For the text-containing cell, return its midpoint in (x, y) coordinate format. 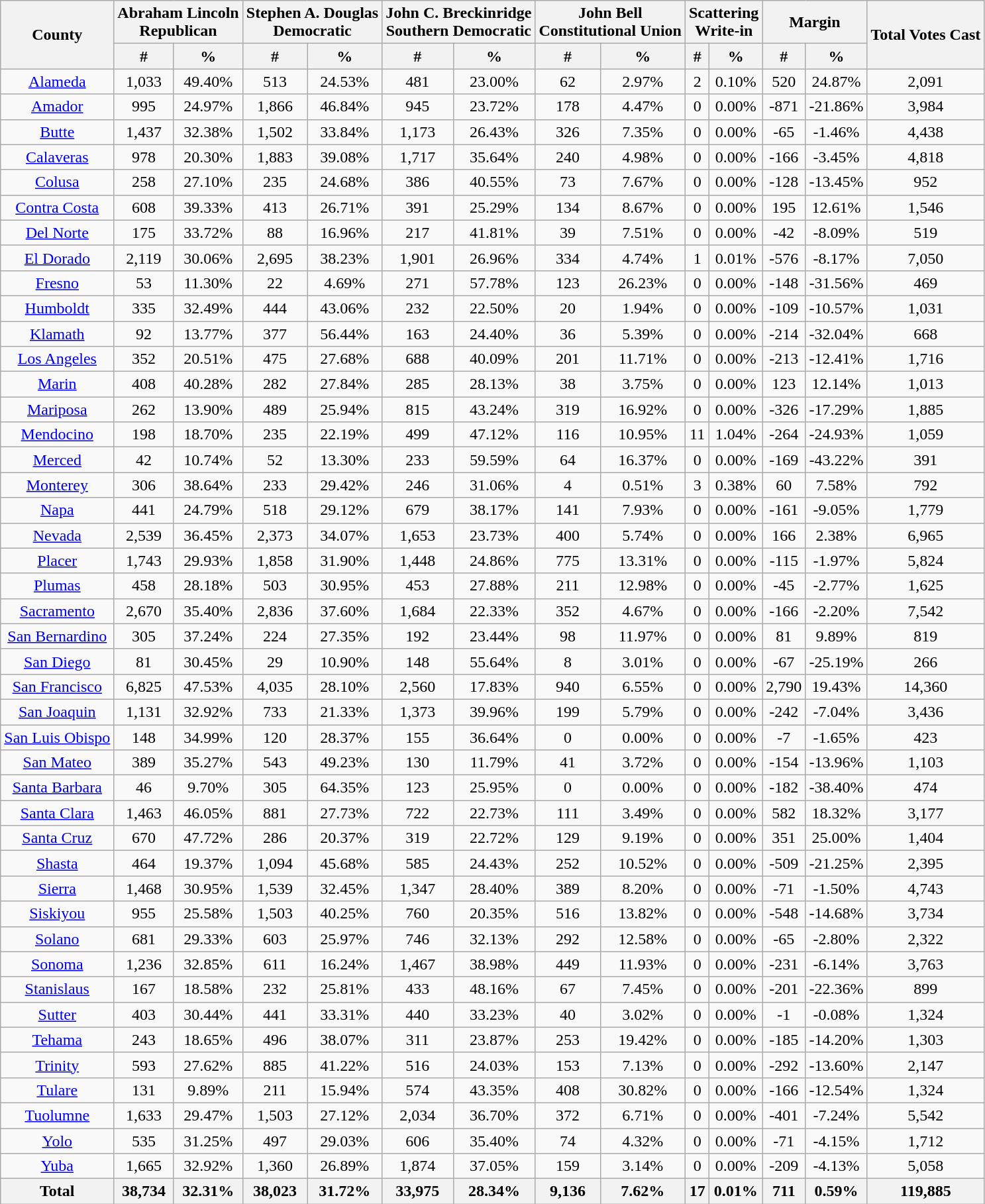
23.72% (494, 107)
746 (417, 939)
36.45% (208, 535)
-161 (784, 510)
258 (144, 182)
55.64% (494, 661)
-109 (784, 308)
413 (275, 207)
535 (144, 1140)
681 (144, 939)
252 (568, 863)
1,437 (144, 132)
7.62% (643, 1191)
25.81% (344, 989)
3.14% (643, 1166)
1,653 (417, 535)
46.84% (344, 107)
153 (568, 1065)
8.67% (643, 207)
24.97% (208, 107)
-1 (784, 1014)
Merced (57, 460)
377 (275, 333)
40.28% (208, 384)
-13.96% (836, 763)
-1.50% (836, 889)
201 (568, 359)
30.45% (208, 661)
1,031 (926, 308)
224 (275, 636)
98 (568, 636)
-45 (784, 586)
28.34% (494, 1191)
668 (926, 333)
1,546 (926, 207)
13.31% (643, 561)
Del Norte (57, 233)
30.82% (643, 1090)
2.38% (836, 535)
Amador (57, 107)
33,975 (417, 1191)
1,712 (926, 1140)
5.79% (643, 712)
2,395 (926, 863)
29.42% (344, 485)
13.90% (208, 410)
1,033 (144, 82)
885 (275, 1065)
9.19% (643, 838)
46 (144, 788)
585 (417, 863)
2,091 (926, 82)
53 (144, 283)
1,448 (417, 561)
Santa Cruz (57, 838)
129 (568, 838)
3,763 (926, 964)
285 (417, 384)
43.24% (494, 410)
36.70% (494, 1115)
7.13% (643, 1065)
5,542 (926, 1115)
45.68% (344, 863)
1,173 (417, 132)
262 (144, 410)
2,790 (784, 686)
23.44% (494, 636)
47.53% (208, 686)
40 (568, 1014)
San Luis Obispo (57, 738)
47.72% (208, 838)
945 (417, 107)
Solano (57, 939)
24.53% (344, 82)
23.73% (494, 535)
38.07% (344, 1040)
-1.65% (836, 738)
Yuba (57, 1166)
37.05% (494, 1166)
-10.57% (836, 308)
-67 (784, 661)
7.93% (643, 510)
7.35% (643, 132)
El Dorado (57, 258)
400 (568, 535)
31.72% (344, 1191)
33.84% (344, 132)
3 (697, 485)
670 (144, 838)
1.04% (736, 435)
1,684 (417, 611)
-264 (784, 435)
49.23% (344, 763)
26.89% (344, 1166)
-22.36% (836, 989)
-31.56% (836, 283)
27.84% (344, 384)
40.55% (494, 182)
22.33% (494, 611)
Siskiyou (57, 914)
2 (697, 82)
11 (697, 435)
41.81% (494, 233)
27.73% (344, 813)
199 (568, 712)
19.43% (836, 686)
-7 (784, 738)
-25.19% (836, 661)
56.44% (344, 333)
722 (417, 813)
18.65% (208, 1040)
2,322 (926, 939)
38.98% (494, 964)
-38.40% (836, 788)
3,177 (926, 813)
11.97% (643, 636)
995 (144, 107)
36.64% (494, 738)
Yolo (57, 1140)
8.20% (643, 889)
Monterey (57, 485)
1 (697, 258)
10.90% (344, 661)
Abraham LincolnRepublican (178, 23)
-231 (784, 964)
178 (568, 107)
27.12% (344, 1115)
16.96% (344, 233)
38 (568, 384)
464 (144, 863)
28.18% (208, 586)
0.10% (736, 82)
819 (926, 636)
Contra Costa (57, 207)
10.52% (643, 863)
5.39% (643, 333)
60 (784, 485)
43.06% (344, 308)
608 (144, 207)
Tuolumne (57, 1115)
519 (926, 233)
4,438 (926, 132)
166 (784, 535)
-292 (784, 1065)
38,734 (144, 1191)
453 (417, 586)
372 (568, 1115)
35.27% (208, 763)
7.45% (643, 989)
543 (275, 763)
2,119 (144, 258)
88 (275, 233)
195 (784, 207)
-548 (784, 914)
1,303 (926, 1040)
-148 (784, 283)
Sutter (57, 1014)
31.06% (494, 485)
120 (275, 738)
13.77% (208, 333)
17 (697, 1191)
39.08% (344, 157)
0.38% (736, 485)
64.35% (344, 788)
469 (926, 283)
155 (417, 738)
0.51% (643, 485)
4,743 (926, 889)
175 (144, 233)
1,665 (144, 1166)
Sonoma (57, 964)
Santa Clara (57, 813)
-21.86% (836, 107)
-0.08% (836, 1014)
25.95% (494, 788)
433 (417, 989)
474 (926, 788)
4.67% (643, 611)
13.30% (344, 460)
Mariposa (57, 410)
253 (568, 1040)
1,236 (144, 964)
2,034 (417, 1115)
32.49% (208, 308)
24.87% (836, 82)
1,502 (275, 132)
4,818 (926, 157)
33.31% (344, 1014)
-509 (784, 863)
1,866 (275, 107)
458 (144, 586)
67 (568, 989)
3.02% (643, 1014)
-4.15% (836, 1140)
-21.25% (836, 863)
593 (144, 1065)
-154 (784, 763)
24.40% (494, 333)
198 (144, 435)
679 (417, 510)
1,539 (275, 889)
1,633 (144, 1115)
1,779 (926, 510)
760 (417, 914)
25.29% (494, 207)
41 (568, 763)
20 (568, 308)
Sacramento (57, 611)
3.72% (643, 763)
1,901 (417, 258)
2,147 (926, 1065)
12.61% (836, 207)
16.37% (643, 460)
57.78% (494, 283)
Santa Barbara (57, 788)
4.74% (643, 258)
Placer (57, 561)
3.49% (643, 813)
16.92% (643, 410)
119,885 (926, 1191)
-7.04% (836, 712)
Humboldt (57, 308)
32.13% (494, 939)
574 (417, 1090)
-12.41% (836, 359)
4.47% (643, 107)
26.96% (494, 258)
266 (926, 661)
17.83% (494, 686)
Fresno (57, 283)
499 (417, 435)
27.35% (344, 636)
449 (568, 964)
39 (568, 233)
1,404 (926, 838)
12.98% (643, 586)
-213 (784, 359)
22.50% (494, 308)
611 (275, 964)
-3.45% (836, 157)
-169 (784, 460)
351 (784, 838)
13.82% (643, 914)
26.23% (643, 283)
403 (144, 1014)
2,539 (144, 535)
27.88% (494, 586)
-32.04% (836, 333)
26.43% (494, 132)
1,347 (417, 889)
-401 (784, 1115)
167 (144, 989)
1,467 (417, 964)
Plumas (57, 586)
4.69% (344, 283)
940 (568, 686)
Stephen A. DouglasDemocratic (312, 23)
-2.80% (836, 939)
46.05% (208, 813)
6,965 (926, 535)
4.98% (643, 157)
111 (568, 813)
520 (784, 82)
952 (926, 182)
513 (275, 82)
-242 (784, 712)
Trinity (57, 1065)
1,717 (417, 157)
39.96% (494, 712)
12.14% (836, 384)
-2.77% (836, 586)
134 (568, 207)
9.70% (208, 788)
12.58% (643, 939)
19.37% (208, 863)
444 (275, 308)
2,836 (275, 611)
1,625 (926, 586)
Nevada (57, 535)
3,734 (926, 914)
130 (417, 763)
1,743 (144, 561)
21.33% (344, 712)
6,825 (144, 686)
7.67% (643, 182)
-42 (784, 233)
39.33% (208, 207)
20.35% (494, 914)
18.58% (208, 989)
Los Angeles (57, 359)
5,824 (926, 561)
15.94% (344, 1090)
38.64% (208, 485)
3,984 (926, 107)
John BellConstitutional Union (610, 23)
49.40% (208, 82)
40.09% (494, 359)
Total Votes Cast (926, 34)
24.03% (494, 1065)
475 (275, 359)
38,023 (275, 1191)
23.00% (494, 82)
141 (568, 510)
3,436 (926, 712)
688 (417, 359)
582 (784, 813)
6.71% (643, 1115)
20.37% (344, 838)
-8.09% (836, 233)
-128 (784, 182)
240 (568, 157)
59.59% (494, 460)
San Bernardino (57, 636)
11.93% (643, 964)
29.47% (208, 1115)
5,058 (926, 1166)
815 (417, 410)
-12.54% (836, 1090)
7,542 (926, 611)
-2.20% (836, 611)
Total (57, 1191)
-1.97% (836, 561)
271 (417, 283)
733 (275, 712)
92 (144, 333)
40.25% (344, 914)
18.70% (208, 435)
518 (275, 510)
30.44% (208, 1014)
2,560 (417, 686)
26.71% (344, 207)
440 (417, 1014)
2.97% (643, 82)
335 (144, 308)
24.86% (494, 561)
32.31% (208, 1191)
246 (417, 485)
28.10% (344, 686)
7.51% (643, 233)
1,463 (144, 813)
23.87% (494, 1040)
481 (417, 82)
29.33% (208, 939)
Stanislaus (57, 989)
42 (144, 460)
27.68% (344, 359)
32.85% (208, 964)
Calaveras (57, 157)
131 (144, 1090)
3.01% (643, 661)
29.93% (208, 561)
1,373 (417, 712)
37.60% (344, 611)
Mendocino (57, 435)
2,373 (275, 535)
29 (275, 661)
20.51% (208, 359)
11.71% (643, 359)
6.55% (643, 686)
36 (568, 333)
33.72% (208, 233)
County (57, 34)
386 (417, 182)
1,059 (926, 435)
-14.20% (836, 1040)
217 (417, 233)
4,035 (275, 686)
34.99% (208, 738)
41.22% (344, 1065)
163 (417, 333)
1,013 (926, 384)
35.64% (494, 157)
-8.17% (836, 258)
955 (144, 914)
28.13% (494, 384)
-201 (784, 989)
27.62% (208, 1065)
Butte (57, 132)
San Francisco (57, 686)
ScatteringWrite-in (723, 23)
243 (144, 1040)
74 (568, 1140)
San Joaquin (57, 712)
-17.29% (836, 410)
2,670 (144, 611)
606 (417, 1140)
2,695 (275, 258)
John C. BreckinridgeSouthern Democratic (458, 23)
-13.60% (836, 1065)
Tehama (57, 1040)
Marin (57, 384)
497 (275, 1140)
24.79% (208, 510)
7,050 (926, 258)
30.06% (208, 258)
Sierra (57, 889)
-871 (784, 107)
306 (144, 485)
10.95% (643, 435)
326 (568, 132)
31.90% (344, 561)
Klamath (57, 333)
16.24% (344, 964)
-14.68% (836, 914)
29.12% (344, 510)
286 (275, 838)
33.23% (494, 1014)
20.30% (208, 157)
38.23% (344, 258)
Napa (57, 510)
292 (568, 939)
22.72% (494, 838)
28.37% (344, 738)
1,874 (417, 1166)
1,131 (144, 712)
14,360 (926, 686)
Colusa (57, 182)
25.00% (836, 838)
9,136 (568, 1191)
1,094 (275, 863)
24.68% (344, 182)
San Mateo (57, 763)
37.24% (208, 636)
-43.22% (836, 460)
-1.46% (836, 132)
18.32% (836, 813)
25.97% (344, 939)
711 (784, 1191)
489 (275, 410)
334 (568, 258)
4 (568, 485)
Margin (815, 23)
-182 (784, 788)
-209 (784, 1166)
-214 (784, 333)
-6.14% (836, 964)
27.10% (208, 182)
881 (275, 813)
423 (926, 738)
978 (144, 157)
1,858 (275, 561)
24.43% (494, 863)
5.74% (643, 535)
775 (568, 561)
159 (568, 1166)
32.38% (208, 132)
3.75% (643, 384)
-4.13% (836, 1166)
1,885 (926, 410)
-576 (784, 258)
34.07% (344, 535)
1,468 (144, 889)
496 (275, 1040)
-7.24% (836, 1115)
11.79% (494, 763)
1,360 (275, 1166)
192 (417, 636)
43.35% (494, 1090)
-115 (784, 561)
29.03% (344, 1140)
792 (926, 485)
62 (568, 82)
116 (568, 435)
Shasta (57, 863)
11.30% (208, 283)
-185 (784, 1040)
22.19% (344, 435)
Tulare (57, 1090)
48.16% (494, 989)
-9.05% (836, 510)
22.73% (494, 813)
31.25% (208, 1140)
503 (275, 586)
32.45% (344, 889)
52 (275, 460)
73 (568, 182)
28.40% (494, 889)
7.58% (836, 485)
1.94% (643, 308)
-326 (784, 410)
8 (568, 661)
-24.93% (836, 435)
San Diego (57, 661)
38.17% (494, 510)
25.58% (208, 914)
1,716 (926, 359)
311 (417, 1040)
19.42% (643, 1040)
47.12% (494, 435)
899 (926, 989)
1,883 (275, 157)
282 (275, 384)
25.94% (344, 410)
10.74% (208, 460)
4.32% (643, 1140)
22 (275, 283)
603 (275, 939)
Alameda (57, 82)
1,103 (926, 763)
-13.45% (836, 182)
0.59% (836, 1191)
64 (568, 460)
